Return [X, Y] of the center of cell containing provided text 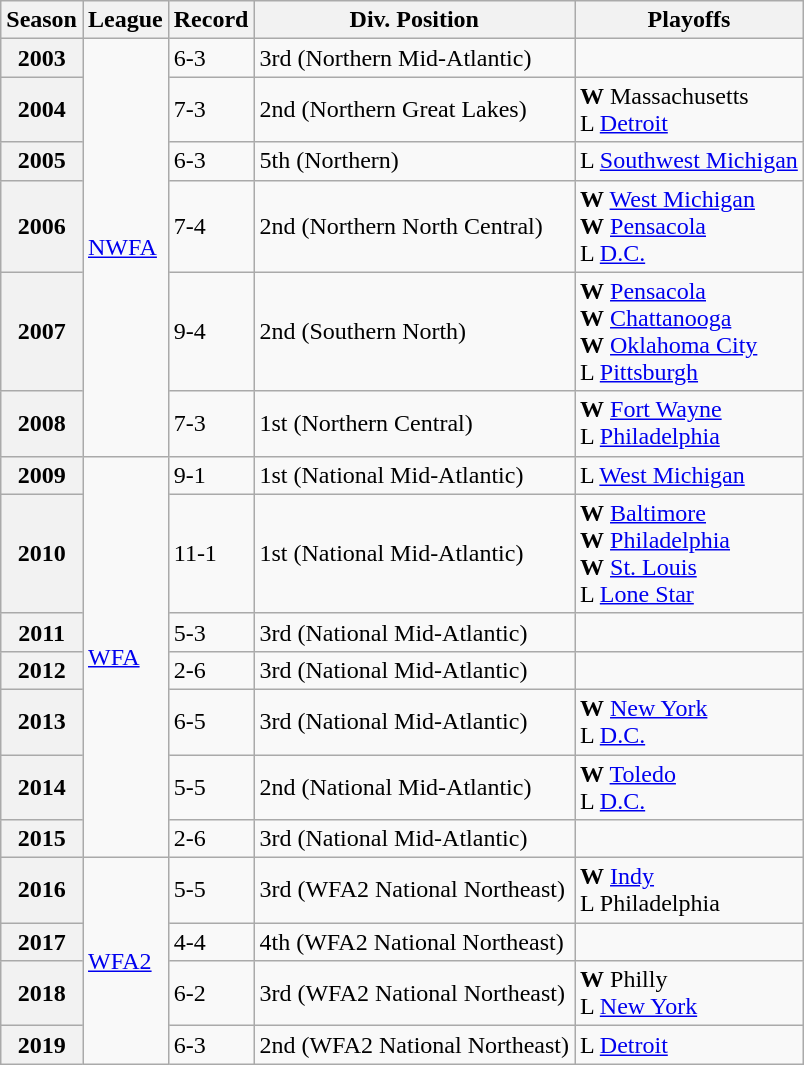
W PensacolaW ChattanoogaW Oklahoma CityL Pittsburgh [688, 332]
Playoffs [688, 20]
4-4 [211, 942]
2018 [42, 994]
2nd (Southern North) [414, 332]
Record [211, 20]
2019 [42, 1045]
Div. Position [414, 20]
2004 [42, 110]
W MassachusettsL Detroit [688, 110]
L Detroit [688, 1045]
5th (Northern) [414, 161]
6-5 [211, 722]
W New YorkL D.C. [688, 722]
2011 [42, 632]
W ToledoL D.C. [688, 786]
4th (WFA2 National Northeast) [414, 942]
6-2 [211, 994]
2014 [42, 786]
2007 [42, 332]
2nd (Northern North Central) [414, 226]
2016 [42, 890]
League [125, 20]
7-4 [211, 226]
2nd (National Mid-Atlantic) [414, 786]
3rd (Northern Mid-Atlantic) [414, 58]
2017 [42, 942]
2013 [42, 722]
9-1 [211, 475]
Season [42, 20]
W Fort WayneL Philadelphia [688, 424]
2nd (WFA2 National Northeast) [414, 1045]
W BaltimoreW PhiladelphiaW St. LouisL Lone Star [688, 554]
L West Michigan [688, 475]
2012 [42, 670]
2015 [42, 839]
W IndyL Philadelphia [688, 890]
W West MichiganW PensacolaL D.C. [688, 226]
NWFA [125, 248]
11-1 [211, 554]
L Southwest Michigan [688, 161]
2010 [42, 554]
WFA2 [125, 961]
2003 [42, 58]
2009 [42, 475]
9-4 [211, 332]
2005 [42, 161]
5-3 [211, 632]
1st (Northern Central) [414, 424]
2nd (Northern Great Lakes) [414, 110]
2006 [42, 226]
WFA [125, 656]
2008 [42, 424]
W PhillyL New York [688, 994]
